Scan for the cell matching the given text and deliver its [x, y] coordinate at center. 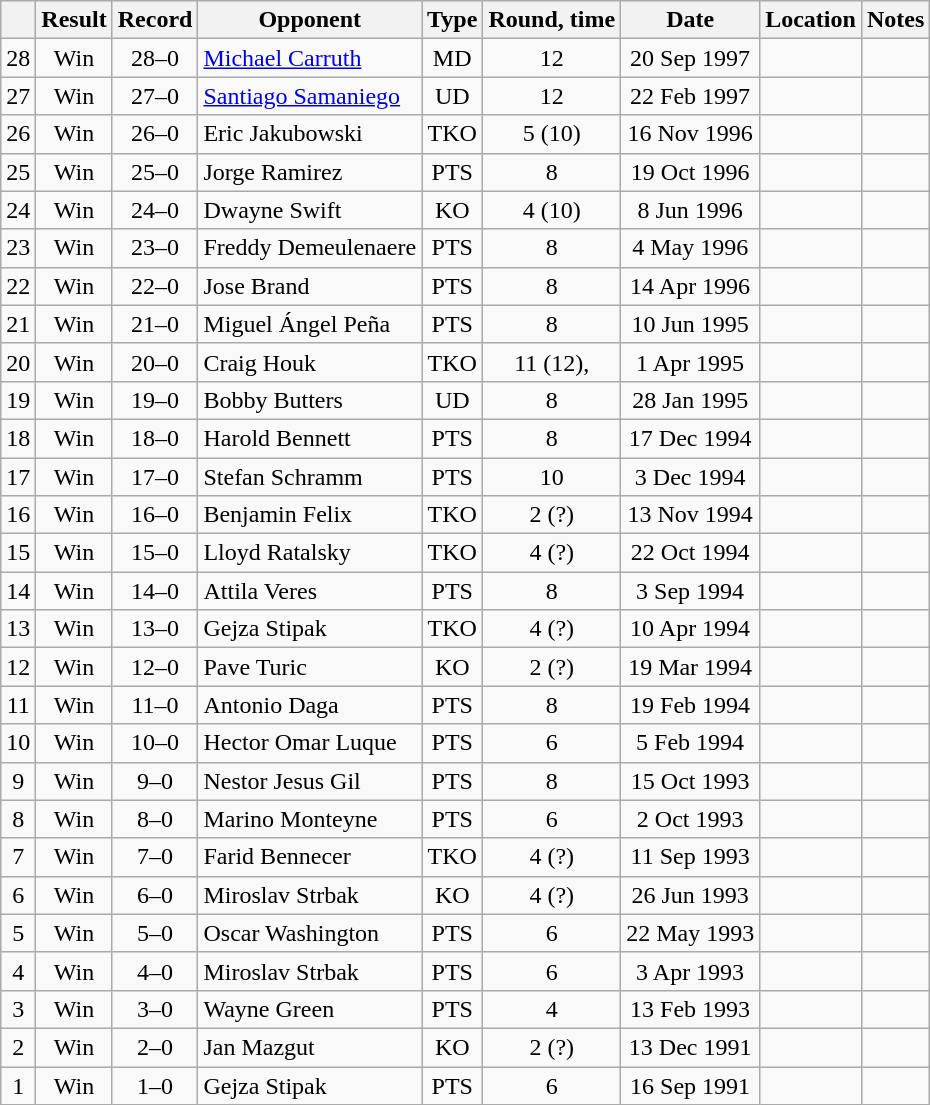
Dwayne Swift [310, 210]
9–0 [155, 781]
Stefan Schramm [310, 477]
14 [18, 591]
Antonio Daga [310, 705]
25–0 [155, 172]
19 Oct 1996 [690, 172]
23–0 [155, 248]
11–0 [155, 705]
12–0 [155, 667]
1 Apr 1995 [690, 362]
10 Jun 1995 [690, 324]
3 [18, 1009]
3 Apr 1993 [690, 971]
26 [18, 134]
27–0 [155, 96]
22 Feb 1997 [690, 96]
4–0 [155, 971]
28 [18, 58]
3–0 [155, 1009]
5 [18, 933]
15 Oct 1993 [690, 781]
Hector Omar Luque [310, 743]
5 Feb 1994 [690, 743]
13 [18, 629]
4 May 1996 [690, 248]
19–0 [155, 400]
Record [155, 20]
24–0 [155, 210]
16 Sep 1991 [690, 1085]
22 Oct 1994 [690, 553]
3 Dec 1994 [690, 477]
19 Feb 1994 [690, 705]
27 [18, 96]
9 [18, 781]
Nestor Jesus Gil [310, 781]
11 (12), [552, 362]
18 [18, 438]
Santiago Samaniego [310, 96]
16 [18, 515]
Benjamin Felix [310, 515]
19 [18, 400]
11 [18, 705]
8–0 [155, 819]
Eric Jakubowski [310, 134]
2 [18, 1047]
25 [18, 172]
22–0 [155, 286]
17 Dec 1994 [690, 438]
16–0 [155, 515]
Round, time [552, 20]
2–0 [155, 1047]
28 Jan 1995 [690, 400]
17–0 [155, 477]
Location [811, 20]
11 Sep 1993 [690, 857]
20–0 [155, 362]
Pave Turic [310, 667]
Date [690, 20]
Opponent [310, 20]
8 Jun 1996 [690, 210]
26–0 [155, 134]
1–0 [155, 1085]
Attila Veres [310, 591]
10 Apr 1994 [690, 629]
2 Oct 1993 [690, 819]
15 [18, 553]
6–0 [155, 895]
22 May 1993 [690, 933]
13 Nov 1994 [690, 515]
Jose Brand [310, 286]
Wayne Green [310, 1009]
16 Nov 1996 [690, 134]
Marino Monteyne [310, 819]
1 [18, 1085]
Bobby Butters [310, 400]
4 (10) [552, 210]
Freddy Demeulenaere [310, 248]
14–0 [155, 591]
3 Sep 1994 [690, 591]
28–0 [155, 58]
26 Jun 1993 [690, 895]
18–0 [155, 438]
7 [18, 857]
17 [18, 477]
7–0 [155, 857]
14 Apr 1996 [690, 286]
10–0 [155, 743]
13 Feb 1993 [690, 1009]
Jan Mazgut [310, 1047]
15–0 [155, 553]
5–0 [155, 933]
5 (10) [552, 134]
19 Mar 1994 [690, 667]
Farid Bennecer [310, 857]
Type [452, 20]
Craig Houk [310, 362]
13 Dec 1991 [690, 1047]
MD [452, 58]
23 [18, 248]
Oscar Washington [310, 933]
Michael Carruth [310, 58]
Result [74, 20]
22 [18, 286]
Jorge Ramirez [310, 172]
21–0 [155, 324]
Miguel Ángel Peña [310, 324]
24 [18, 210]
13–0 [155, 629]
Harold Bennett [310, 438]
21 [18, 324]
20 [18, 362]
20 Sep 1997 [690, 58]
Notes [895, 20]
Lloyd Ratalsky [310, 553]
